Provide the (x, y) coordinate of the cell's center where the given text is located.  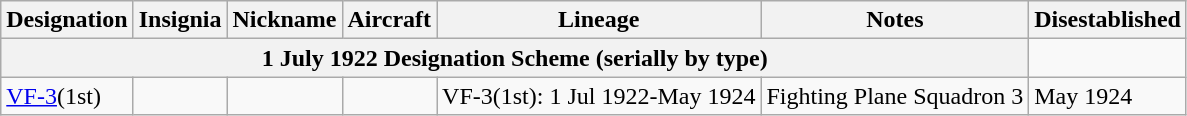
Lineage (599, 20)
Notes (895, 20)
May 1924 (1108, 96)
Nickname (284, 20)
VF-3(1st) (67, 96)
Fighting Plane Squadron 3 (895, 96)
1 July 1922 Designation Scheme (serially by type) (515, 58)
Designation (67, 20)
Insignia (180, 20)
VF-3(1st): 1 Jul 1922-May 1924 (599, 96)
Disestablished (1108, 20)
Aircraft (390, 20)
